Locate the cell with the specified text and output its [X, Y] center coordinate. 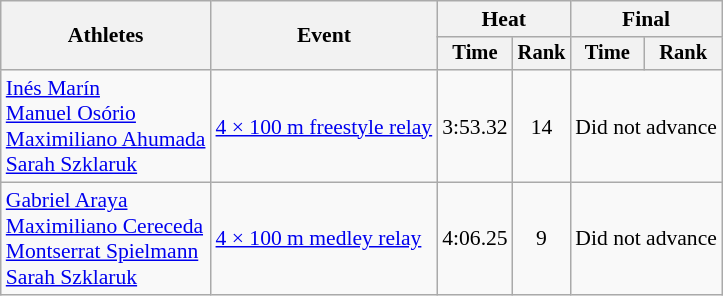
3:53.32 [474, 126]
Gabriel ArayaMaximiliano CerecedaMontserrat SpielmannSarah Szklaruk [106, 239]
Final [646, 19]
4 × 100 m medley relay [324, 239]
4 × 100 m freestyle relay [324, 126]
14 [542, 126]
4:06.25 [474, 239]
9 [542, 239]
Event [324, 36]
Inés MarínManuel OsórioMaximiliano AhumadaSarah Szklaruk [106, 126]
Heat [504, 19]
Athletes [106, 36]
